Search for the cell housing the specified text and yield its [x, y] center coordinate. 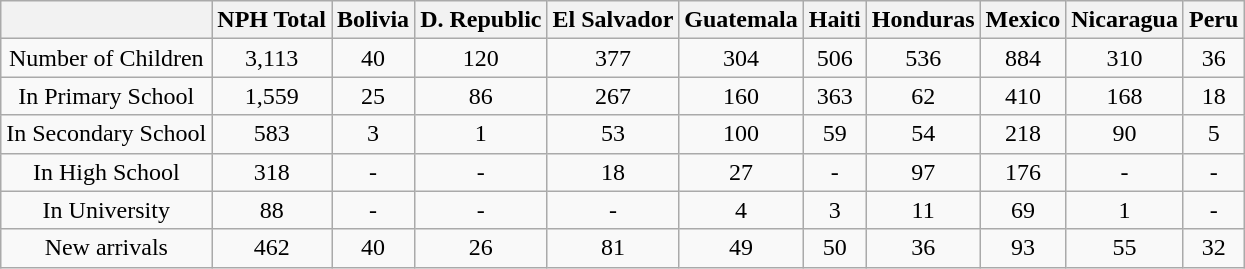
310 [1125, 58]
363 [834, 96]
410 [1023, 96]
53 [613, 134]
69 [1023, 210]
D. Republic [481, 20]
160 [741, 96]
462 [272, 248]
50 [834, 248]
583 [272, 134]
377 [613, 58]
32 [1213, 248]
88 [272, 210]
Mexico [1023, 20]
506 [834, 58]
4 [741, 210]
Honduras [923, 20]
267 [613, 96]
1,559 [272, 96]
97 [923, 172]
120 [481, 58]
In High School [106, 172]
Peru [1213, 20]
In Secondary School [106, 134]
New arrivals [106, 248]
In University [106, 210]
168 [1125, 96]
Guatemala [741, 20]
In Primary School [106, 96]
218 [1023, 134]
NPH Total [272, 20]
27 [741, 172]
93 [1023, 248]
Bolivia [374, 20]
59 [834, 134]
Number of Children [106, 58]
El Salvador [613, 20]
884 [1023, 58]
Nicaragua [1125, 20]
5 [1213, 134]
86 [481, 96]
100 [741, 134]
55 [1125, 248]
Haiti [834, 20]
26 [481, 248]
81 [613, 248]
176 [1023, 172]
54 [923, 134]
62 [923, 96]
90 [1125, 134]
536 [923, 58]
304 [741, 58]
49 [741, 248]
11 [923, 210]
3,113 [272, 58]
318 [272, 172]
25 [374, 96]
